From the cell containing the given text, extract its center point as (X, Y) coordinate. 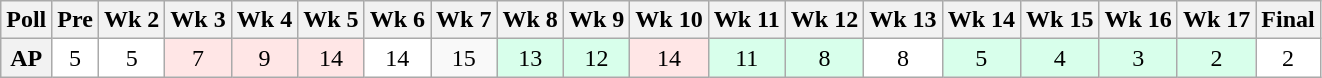
AP (26, 58)
Pre (76, 20)
Wk 16 (1138, 20)
Wk 12 (824, 20)
Wk 14 (981, 20)
Wk 4 (264, 20)
Wk 5 (331, 20)
Wk 15 (1060, 20)
Wk 11 (746, 20)
3 (1138, 58)
15 (464, 58)
Final (1288, 20)
Wk 6 (397, 20)
4 (1060, 58)
Wk 10 (669, 20)
Wk 7 (464, 20)
11 (746, 58)
Wk 3 (198, 20)
Wk 2 (131, 20)
Wk 8 (530, 20)
9 (264, 58)
13 (530, 58)
Wk 9 (596, 20)
12 (596, 58)
Wk 13 (903, 20)
Wk 17 (1216, 20)
7 (198, 58)
Poll (26, 20)
